Return (x, y) of the center of cell containing provided text 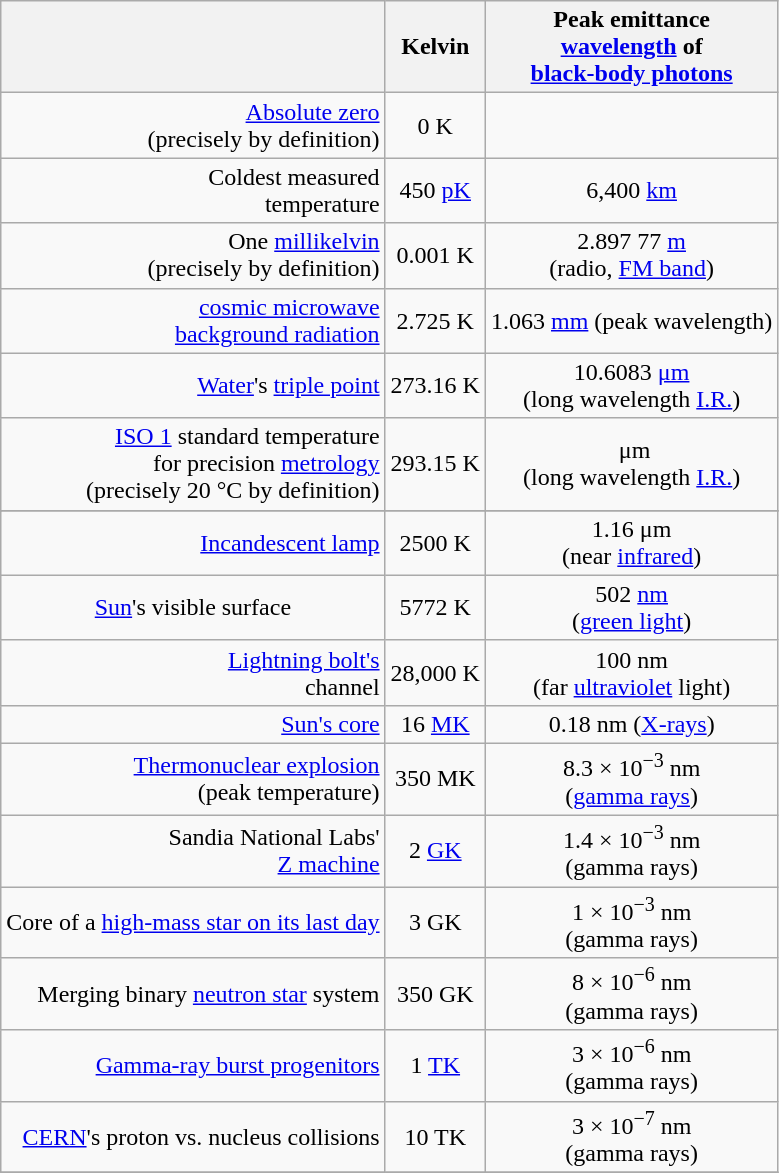
1 × 10−3 nm(gamma rays) (631, 923)
2.725 K (435, 320)
Gamma-ray burst progenitors (193, 1066)
1.16 μm(near infrared) (631, 542)
Merging binary neutron star system (193, 994)
2 GK (435, 851)
ISO 1 standard temperaturefor precision metrology(precisely 20 °C by definition) (193, 464)
Peak emittancewavelength ofblack-body photons (631, 47)
10 TK (435, 1137)
Coldest measuredtemperature (193, 190)
Incandescent lamp (193, 542)
Absolute zero(precisely by definition) (193, 126)
2.897 77 m (radio, FM band) (631, 256)
3 GK (435, 923)
100 nm(far ultraviolet light) (631, 672)
3 × 10−6 nm(gamma rays) (631, 1066)
450 pK (435, 190)
Core of a high-mass star on its last day (193, 923)
6,400 km (631, 190)
One millikelvin(precisely by definition) (193, 256)
2500 K (435, 542)
Kelvin (435, 47)
0 K (435, 126)
8 × 10−6 nm(gamma rays) (631, 994)
8.3 × 10−3 nm(gamma rays) (631, 779)
Sandia National Labs'Z machine (193, 851)
CERN's proton vs. nucleus collisions (193, 1137)
μm(long wavelength I.R.) (631, 464)
28,000 K (435, 672)
10.6083 μm(long wavelength I.R.) (631, 386)
Water's triple point (193, 386)
0.001 K (435, 256)
Lightning bolt'schannel (193, 672)
16 MK (435, 724)
273.16 K (435, 386)
Sun's core (193, 724)
1.063 mm (peak wavelength) (631, 320)
Sun's visible surface (193, 608)
1.4 × 10−3 nm(gamma rays) (631, 851)
350 GK (435, 994)
350 MK (435, 779)
0.18 nm (X-rays) (631, 724)
Thermonuclear explosion(peak temperature) (193, 779)
293.15 K (435, 464)
1 TK (435, 1066)
cosmic microwavebackground radiation (193, 320)
502 nm(green light) (631, 608)
5772 K (435, 608)
3 × 10−7 nm(gamma rays) (631, 1137)
